Determine the [X, Y] coordinate at the center of the cell enclosing the given text.  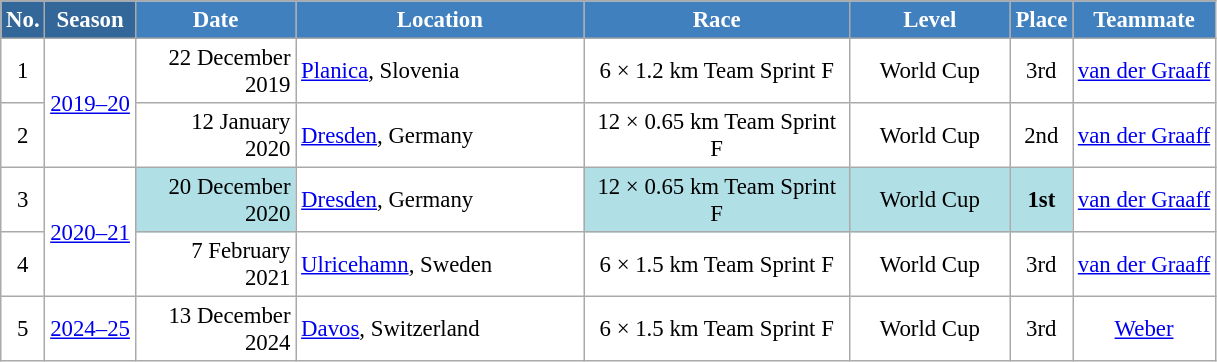
Ulricehamn, Sweden [440, 264]
12 January 2020 [216, 136]
2 [23, 136]
20 December 2020 [216, 200]
22 December 2019 [216, 72]
2019–20 [90, 104]
4 [23, 264]
Weber [1144, 330]
5 [23, 330]
6 × 1.2 km Team Sprint F [717, 72]
Location [440, 20]
13 December 2024 [216, 330]
1st [1041, 200]
Davos, Switzerland [440, 330]
Teammate [1144, 20]
1 [23, 72]
2nd [1041, 136]
Race [717, 20]
No. [23, 20]
3 [23, 200]
Place [1041, 20]
2024–25 [90, 330]
Season [90, 20]
7 February 2021 [216, 264]
Date [216, 20]
Level [930, 20]
Planica, Slovenia [440, 72]
2020–21 [90, 232]
